Extract the [X, Y] coordinate from the center of the cell holding the provided text.  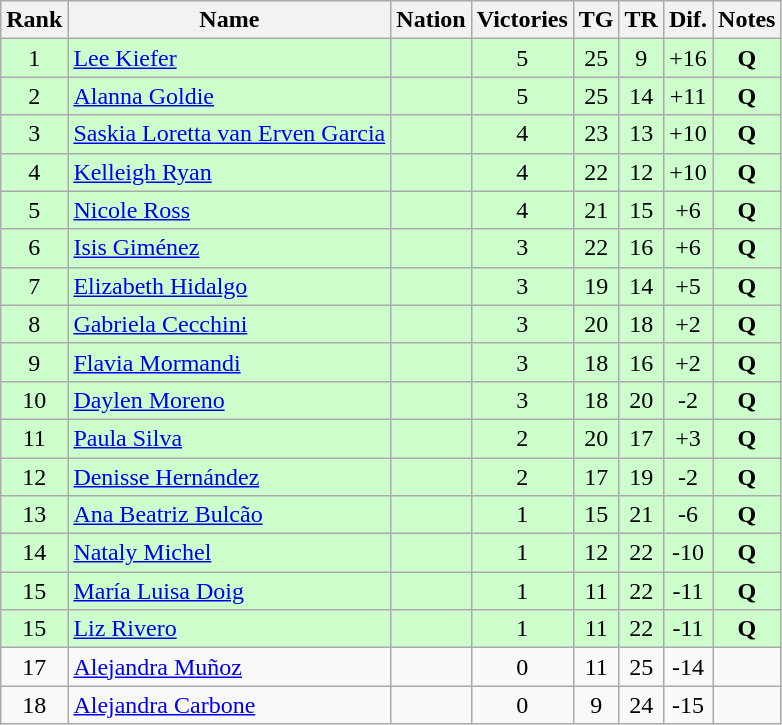
+16 [688, 58]
+3 [688, 438]
+5 [688, 286]
6 [34, 248]
Nation [431, 20]
Gabriela Cecchini [230, 324]
-14 [688, 667]
-15 [688, 705]
Nataly Michel [230, 553]
Dif. [688, 20]
24 [641, 705]
-6 [688, 515]
23 [596, 134]
8 [34, 324]
TG [596, 20]
Nicole Ross [230, 210]
Notes [747, 20]
Alanna Goldie [230, 96]
Name [230, 20]
Victories [522, 20]
TR [641, 20]
Kelleigh Ryan [230, 172]
Ana Beatriz Bulcão [230, 515]
Liz Rivero [230, 629]
Flavia Mormandi [230, 362]
10 [34, 400]
Saskia Loretta van Erven Garcia [230, 134]
Isis Giménez [230, 248]
Paula Silva [230, 438]
Lee Kiefer [230, 58]
+11 [688, 96]
Alejandra Muñoz [230, 667]
7 [34, 286]
Daylen Moreno [230, 400]
Elizabeth Hidalgo [230, 286]
-10 [688, 553]
Alejandra Carbone [230, 705]
Rank [34, 20]
María Luisa Doig [230, 591]
Denisse Hernández [230, 477]
